Capture the cell that displays the provided text and extract its [x, y] central coordinate. 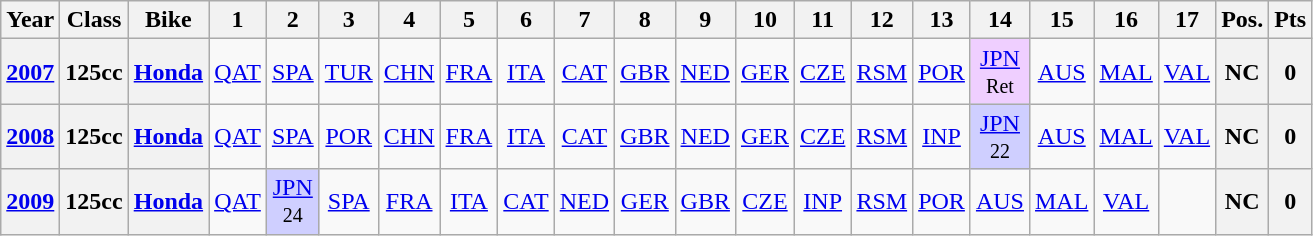
12 [882, 20]
8 [645, 20]
11 [823, 20]
15 [1061, 20]
2009 [30, 202]
Class [94, 20]
6 [526, 20]
13 [942, 20]
3 [348, 20]
Year [30, 20]
5 [469, 20]
JPN22 [1000, 136]
2 [292, 20]
9 [705, 20]
1 [238, 20]
7 [584, 20]
JPN24 [292, 202]
Bike [168, 20]
14 [1000, 20]
16 [1126, 20]
2007 [30, 72]
JPNRet [1000, 72]
Pos. [1242, 20]
2008 [30, 136]
4 [409, 20]
Pts [1290, 20]
10 [764, 20]
TUR [348, 72]
17 [1186, 20]
